For the text-containing cell, return its midpoint in (x, y) coordinate format. 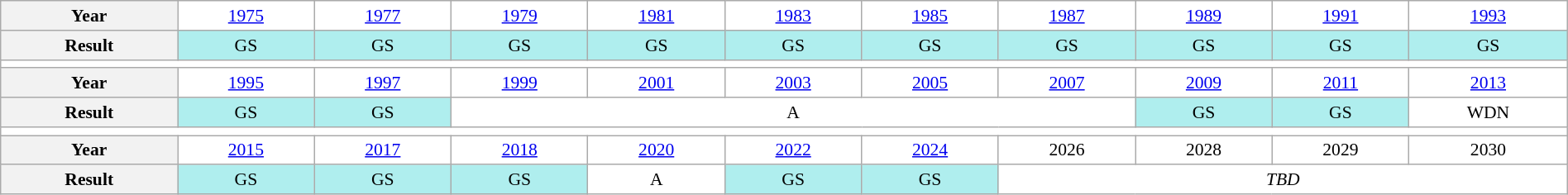
1993 (1489, 16)
TBD (1283, 180)
2011 (1340, 83)
WDN (1489, 112)
2007 (1067, 83)
2003 (792, 83)
2017 (382, 150)
2001 (657, 83)
2028 (1204, 150)
2029 (1340, 150)
1979 (519, 16)
1995 (246, 83)
1975 (246, 16)
1981 (657, 16)
1991 (1340, 16)
2009 (1204, 83)
2022 (792, 150)
2018 (519, 150)
2013 (1489, 83)
1997 (382, 83)
2005 (930, 83)
1985 (930, 16)
1983 (792, 16)
1977 (382, 16)
2026 (1067, 150)
2020 (657, 150)
1999 (519, 83)
2030 (1489, 150)
1987 (1067, 16)
2024 (930, 150)
2015 (246, 150)
1989 (1204, 16)
